Provide the (x, y) coordinate of the cell's center where the given text is located.  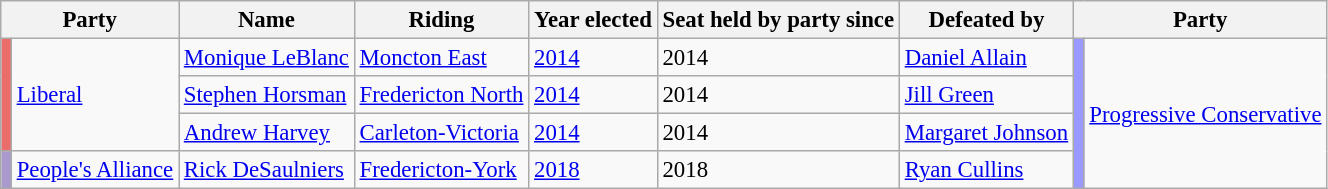
Andrew Harvey (267, 133)
Moncton East (441, 58)
Fredericton North (441, 95)
Stephen Horsman (267, 95)
Year elected (593, 20)
Margaret Johnson (986, 133)
Defeated by (986, 20)
Progressive Conservative (1206, 114)
Rick DeSaulniers (267, 170)
Monique LeBlanc (267, 58)
Carleton-Victoria (441, 133)
Jill Green (986, 95)
Liberal (94, 96)
Daniel Allain (986, 58)
Fredericton-York (441, 170)
Name (267, 20)
Riding (441, 20)
Ryan Cullins (986, 170)
People's Alliance (94, 170)
Seat held by party since (778, 20)
